Return the (X, Y) coordinate for the center point of the cell that contains the specified text.  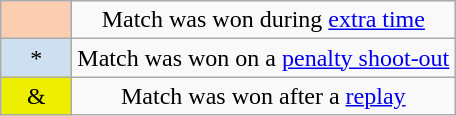
Match was won on a penalty shoot-out (264, 58)
* (36, 58)
Match was won after a replay (264, 96)
Match was won during extra time (264, 20)
& (36, 96)
